From the cell containing the given text, extract its center point as (x, y) coordinate. 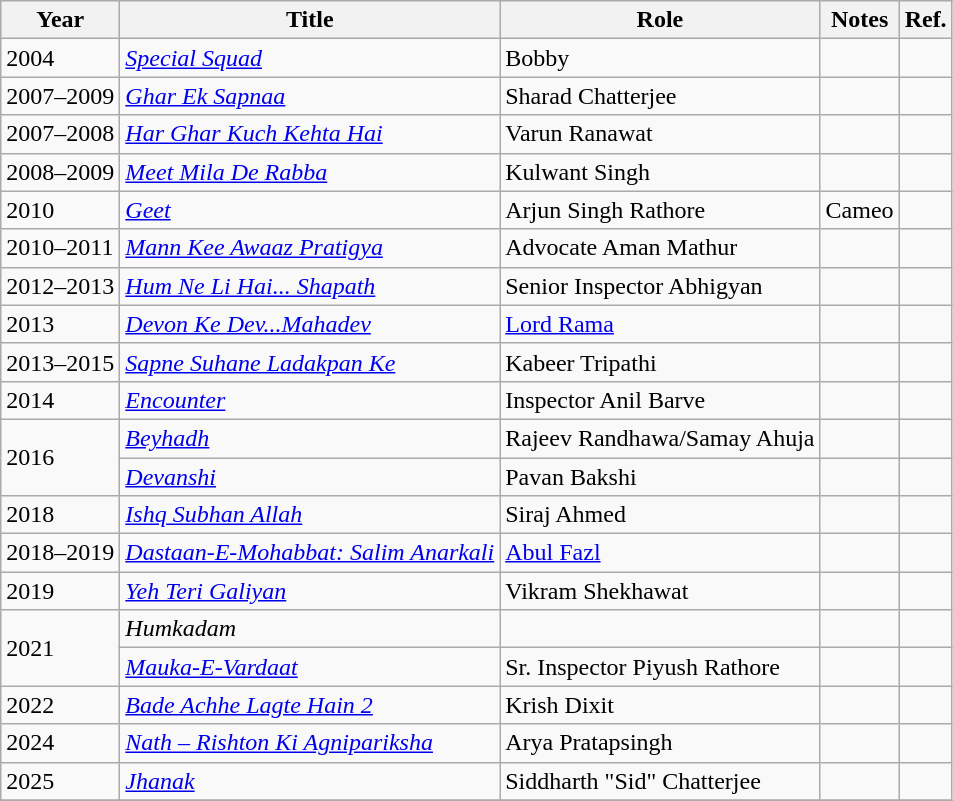
Yeh Teri Galiyan (310, 591)
Kabeer Tripathi (660, 362)
2007–2009 (60, 96)
Abul Fazl (660, 553)
Arya Pratapsingh (660, 743)
Beyhadh (310, 438)
Role (660, 20)
Mann Kee Awaaz Pratigya (310, 248)
2010–2011 (60, 248)
Inspector Anil Barve (660, 400)
Special Squad (310, 58)
2025 (60, 781)
Ishq Subhan Allah (310, 515)
Siraj Ahmed (660, 515)
Advocate Aman Mathur (660, 248)
Krish Dixit (660, 705)
Kulwant Singh (660, 172)
Vikram Shekhawat (660, 591)
2019 (60, 591)
Mauka-E-Vardaat (310, 667)
2004 (60, 58)
Pavan Bakshi (660, 477)
2024 (60, 743)
Jhanak (310, 781)
Senior Inspector Abhigyan (660, 286)
Siddharth "Sid" Chatterjee (660, 781)
2018 (60, 515)
2016 (60, 457)
Cameo (860, 210)
2013–2015 (60, 362)
Sapne Suhane Ladakpan Ke (310, 362)
Devanshi (310, 477)
2010 (60, 210)
Geet (310, 210)
Arjun Singh Rathore (660, 210)
Varun Ranawat (660, 134)
Bade Achhe Lagte Hain 2 (310, 705)
Year (60, 20)
Lord Rama (660, 324)
2012–2013 (60, 286)
Ref. (926, 20)
2021 (60, 648)
2008–2009 (60, 172)
2013 (60, 324)
Hum Ne Li Hai... Shapath (310, 286)
Sr. Inspector Piyush Rathore (660, 667)
2014 (60, 400)
Ghar Ek Sapnaa (310, 96)
Notes (860, 20)
Dastaan-E-Mohabbat: Salim Anarkali (310, 553)
Sharad Chatterjee (660, 96)
2022 (60, 705)
Meet Mila De Rabba (310, 172)
Humkadam (310, 629)
Devon Ke Dev...Mahadev (310, 324)
Rajeev Randhawa/Samay Ahuja (660, 438)
Bobby (660, 58)
2018–2019 (60, 553)
Har Ghar Kuch Kehta Hai (310, 134)
Encounter (310, 400)
2007–2008 (60, 134)
Title (310, 20)
Nath – Rishton Ki Agnipariksha (310, 743)
